Extract the [x, y] coordinate from the center of the cell holding the provided text.  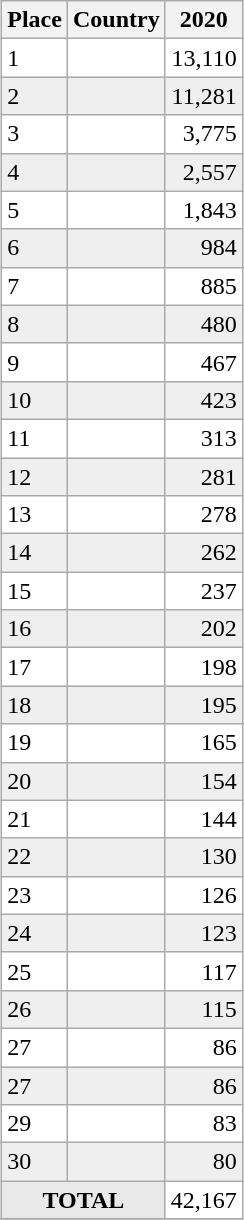
30 [35, 1162]
22 [35, 857]
154 [204, 781]
13 [35, 515]
80 [204, 1162]
144 [204, 819]
4 [35, 172]
9 [35, 362]
23 [35, 895]
11,281 [204, 96]
278 [204, 515]
5 [35, 210]
202 [204, 629]
24 [35, 933]
8 [35, 324]
281 [204, 477]
2,557 [204, 172]
195 [204, 705]
3,775 [204, 134]
83 [204, 1124]
25 [35, 971]
20 [35, 781]
2 [35, 96]
Place [35, 20]
12 [35, 477]
Country [116, 20]
130 [204, 857]
11 [35, 438]
29 [35, 1124]
2020 [204, 20]
480 [204, 324]
984 [204, 248]
1,843 [204, 210]
17 [35, 667]
237 [204, 591]
117 [204, 971]
26 [35, 1009]
126 [204, 895]
165 [204, 743]
467 [204, 362]
885 [204, 286]
18 [35, 705]
3 [35, 134]
21 [35, 819]
6 [35, 248]
42,167 [204, 1200]
14 [35, 553]
198 [204, 667]
423 [204, 400]
115 [204, 1009]
262 [204, 553]
313 [204, 438]
16 [35, 629]
19 [35, 743]
13,110 [204, 58]
1 [35, 58]
10 [35, 400]
TOTAL [84, 1200]
15 [35, 591]
7 [35, 286]
123 [204, 933]
